Provide the [x, y] coordinate of the cell's center where the given text is located.  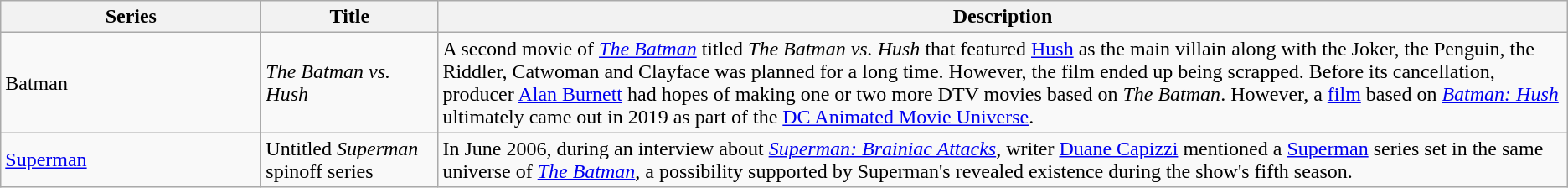
Series [131, 17]
Title [350, 17]
Description [1003, 17]
Batman [131, 82]
The Batman vs. Hush [350, 82]
Superman [131, 159]
Untitled Superman spinoff series [350, 159]
